Detect which cell encompasses the target text, then output its [X, Y] center coordinate. 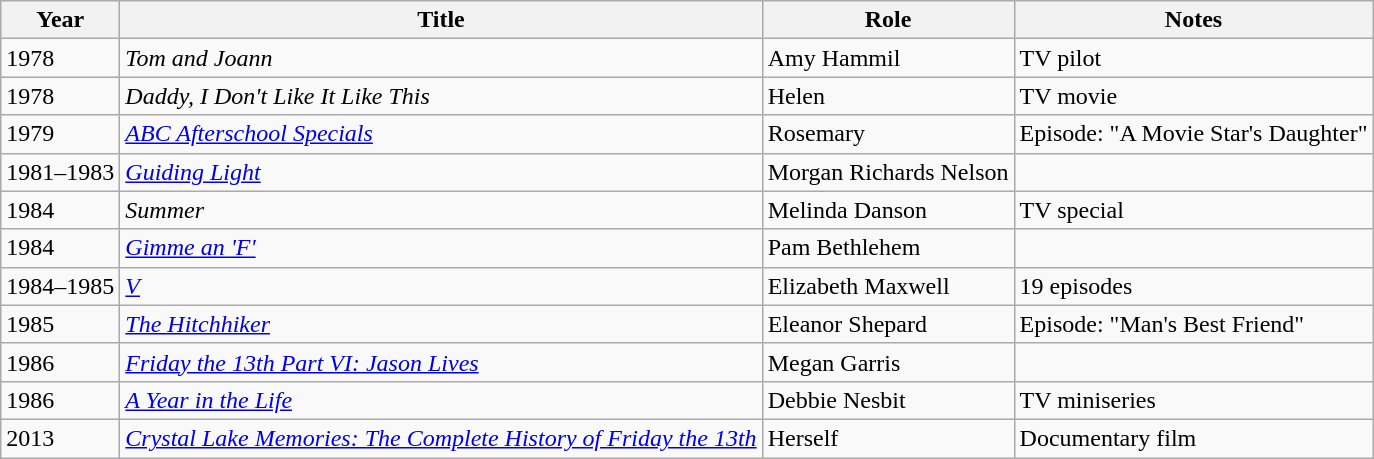
Herself [888, 438]
Year [60, 20]
19 episodes [1194, 286]
1984–1985 [60, 286]
Pam Bethlehem [888, 248]
Elizabeth Maxwell [888, 286]
Episode: "A Movie Star's Daughter" [1194, 134]
Tom and Joann [441, 58]
TV movie [1194, 96]
Debbie Nesbit [888, 400]
1979 [60, 134]
Crystal Lake Memories: The Complete History of Friday the 13th [441, 438]
Role [888, 20]
Gimme an 'F' [441, 248]
Title [441, 20]
Megan Garris [888, 362]
Rosemary [888, 134]
TV pilot [1194, 58]
ABC Afterschool Specials [441, 134]
Episode: "Man's Best Friend" [1194, 324]
The Hitchhiker [441, 324]
Amy Hammil [888, 58]
Notes [1194, 20]
A Year in the Life [441, 400]
Friday the 13th Part VI: Jason Lives [441, 362]
1981–1983 [60, 172]
TV special [1194, 210]
1985 [60, 324]
Summer [441, 210]
Morgan Richards Nelson [888, 172]
Documentary film [1194, 438]
TV miniseries [1194, 400]
2013 [60, 438]
Daddy, I Don't Like It Like This [441, 96]
Melinda Danson [888, 210]
Guiding Light [441, 172]
V [441, 286]
Eleanor Shepard [888, 324]
Helen [888, 96]
